Determine the [X, Y] coordinate at the center of the cell enclosing the given text.  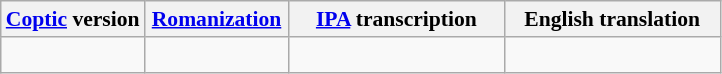
IPA transcription [396, 19]
Romanization [217, 19]
Coptic version [73, 19]
English translation [612, 19]
